Capture the cell that displays the provided text and extract its [x, y] central coordinate. 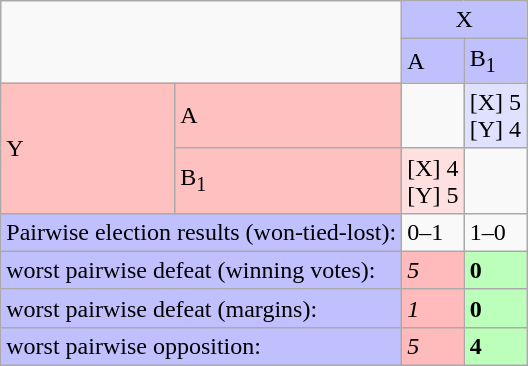
worst pairwise opposition: [202, 346]
Y [88, 148]
0–1 [433, 232]
[X] 5 [Y] 4 [495, 116]
worst pairwise defeat (winning votes): [202, 270]
1 [433, 308]
worst pairwise defeat (margins): [202, 308]
[X] 4 [Y] 5 [433, 180]
X [464, 20]
1–0 [495, 232]
Pairwise election results (won-tied-lost): [202, 232]
4 [495, 346]
